Determine the [x, y] coordinate at the center of the cell enclosing the given text.  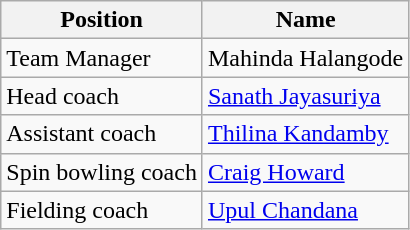
Thilina Kandamby [305, 134]
Position [102, 20]
Upul Chandana [305, 210]
Fielding coach [102, 210]
Team Manager [102, 58]
Mahinda Halangode [305, 58]
Name [305, 20]
Spin bowling coach [102, 172]
Head coach [102, 96]
Craig Howard [305, 172]
Assistant coach [102, 134]
Sanath Jayasuriya [305, 96]
